From the cell containing the given text, extract its center point as [X, Y] coordinate. 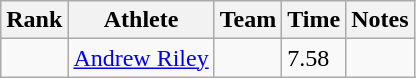
Notes [380, 20]
Athlete [141, 20]
7.58 [314, 58]
Team [248, 20]
Rank [34, 20]
Time [314, 20]
Andrew Riley [141, 58]
